Extract the [x, y] coordinate from the center of the cell holding the provided text.  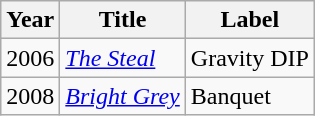
Year [30, 20]
Gravity DIP [250, 58]
Bright Grey [122, 96]
Label [250, 20]
2006 [30, 58]
Title [122, 20]
2008 [30, 96]
Banquet [250, 96]
The Steal [122, 58]
